Pinpoint the cell where the given text exists, returning its (X, Y) midpoint coordinate. 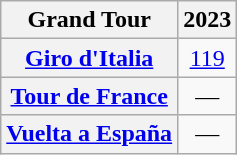
2023 (208, 20)
Tour de France (90, 96)
Grand Tour (90, 20)
Vuelta a España (90, 134)
119 (208, 58)
Giro d'Italia (90, 58)
